For the text-containing cell, return its midpoint in [X, Y] coordinate format. 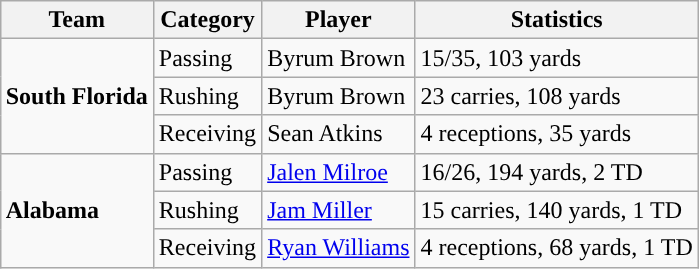
4 receptions, 68 yards, 1 TD [556, 248]
4 receptions, 35 yards [556, 134]
16/26, 194 yards, 2 TD [556, 172]
Category [207, 20]
Ryan Williams [338, 248]
23 carries, 108 yards [556, 96]
Jam Miller [338, 210]
South Florida [76, 96]
Jalen Milroe [338, 172]
15 carries, 140 yards, 1 TD [556, 210]
Player [338, 20]
Sean Atkins [338, 134]
Alabama [76, 210]
15/35, 103 yards [556, 58]
Statistics [556, 20]
Team [76, 20]
